Pinpoint the cell where the given text exists, returning its [X, Y] midpoint coordinate. 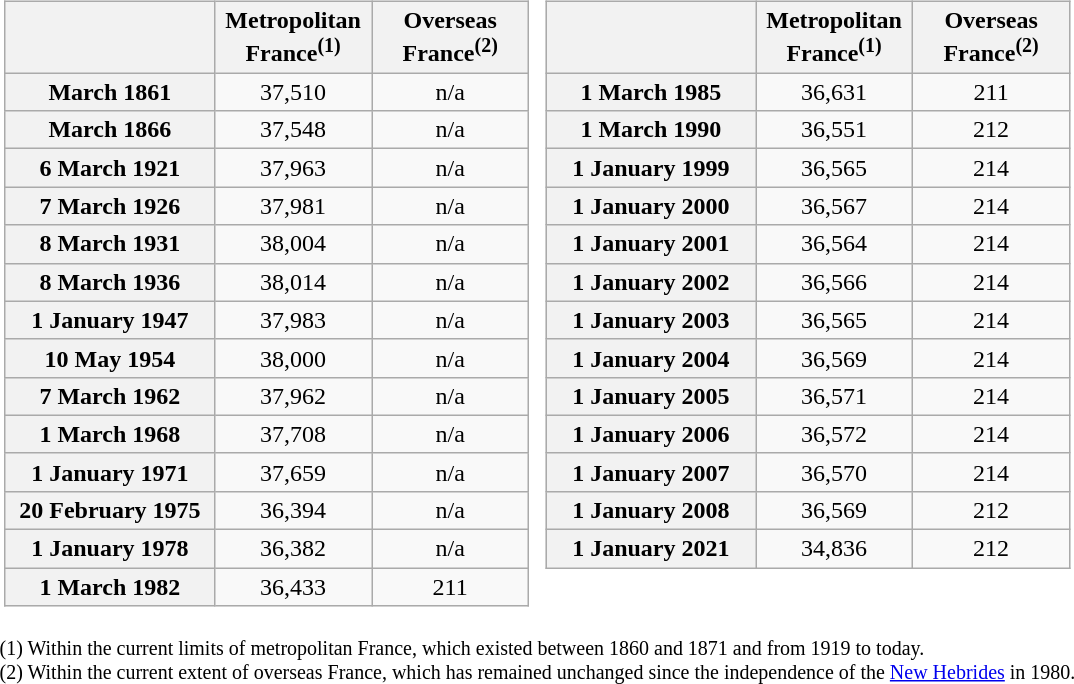
37,981 [294, 206]
1 January 2006 [650, 434]
36,571 [834, 396]
1 January 1947 [110, 320]
37,708 [294, 434]
6 March 1921 [110, 168]
10 May 1954 [110, 358]
36,394 [294, 510]
8 March 1931 [110, 244]
36,570 [834, 472]
1 January 2004 [650, 358]
8 March 1936 [110, 282]
1 January 2000 [650, 206]
36,382 [294, 549]
1 January 1999 [650, 168]
1 January 2005 [650, 396]
1 January 2001 [650, 244]
1 March 1968 [110, 434]
36,564 [834, 244]
38,000 [294, 358]
37,548 [294, 130]
36,566 [834, 282]
37,983 [294, 320]
1 March 1985 [650, 92]
34,836 [834, 549]
1 January 2003 [650, 320]
1 March 1990 [650, 130]
37,963 [294, 168]
36,631 [834, 92]
1 January 2008 [650, 510]
37,510 [294, 92]
38,004 [294, 244]
1 January 2021 [650, 549]
36,567 [834, 206]
1 January 1978 [110, 549]
37,962 [294, 396]
7 March 1962 [110, 396]
1 January 1971 [110, 472]
36,433 [294, 587]
1 January 2002 [650, 282]
37,659 [294, 472]
38,014 [294, 282]
1 January 2007 [650, 472]
7 March 1926 [110, 206]
36,551 [834, 130]
36,572 [834, 434]
March 1861 [110, 92]
1 March 1982 [110, 587]
March 1866 [110, 130]
20 February 1975 [110, 510]
